Provide the [x, y] coordinate of the cell's center where the given text is located.  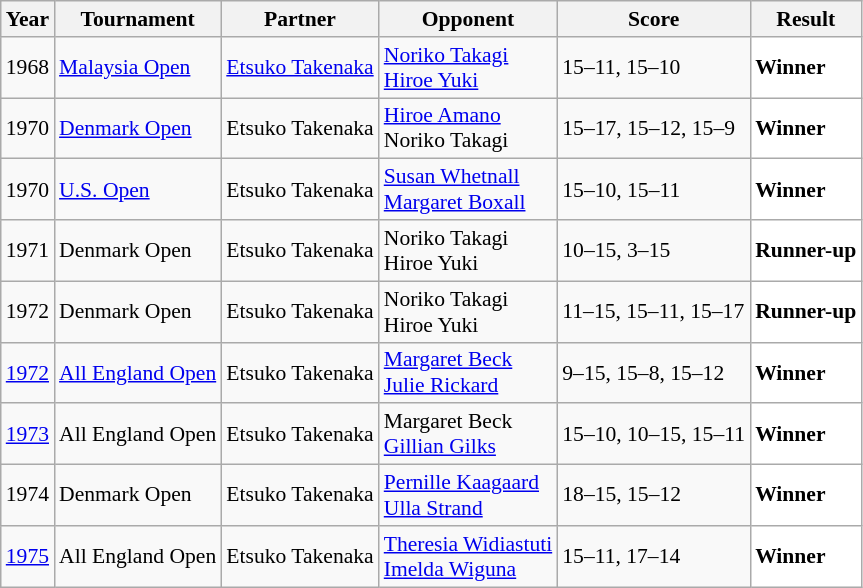
Theresia Widiastuti Imelda Wiguna [468, 556]
15–10, 10–15, 15–11 [654, 434]
15–10, 15–11 [654, 190]
15–11, 17–14 [654, 556]
1968 [28, 68]
10–15, 3–15 [654, 250]
11–15, 15–11, 15–17 [654, 312]
9–15, 15–8, 15–12 [654, 372]
Partner [300, 19]
15–11, 15–10 [654, 68]
18–15, 15–12 [654, 496]
Margaret Beck Gillian Gilks [468, 434]
1975 [28, 556]
Tournament [138, 19]
Margaret Beck Julie Rickard [468, 372]
Score [654, 19]
Year [28, 19]
15–17, 15–12, 15–9 [654, 128]
Opponent [468, 19]
1974 [28, 496]
1973 [28, 434]
Malaysia Open [138, 68]
Pernille Kaagaard Ulla Strand [468, 496]
U.S. Open [138, 190]
Result [806, 19]
Susan Whetnall Margaret Boxall [468, 190]
1971 [28, 250]
Hiroe Amano Noriko Takagi [468, 128]
